For the text-containing cell, return its midpoint in (X, Y) coordinate format. 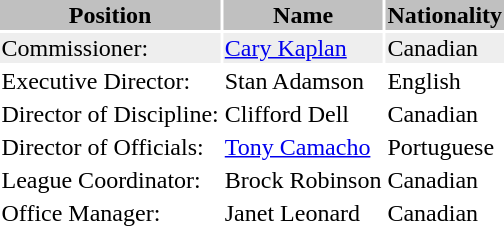
Executive Director: (110, 81)
Director of Officials: (110, 147)
Tony Camacho (303, 147)
Nationality (445, 15)
Brock Robinson (303, 180)
Clifford Dell (303, 114)
Portuguese (445, 147)
League Coordinator: (110, 180)
Stan Adamson (303, 81)
Cary Kaplan (303, 48)
Commissioner: (110, 48)
Director of Discipline: (110, 114)
English (445, 81)
Position (110, 15)
Name (303, 15)
